Find where the given text appears and provide that cell's center as [x, y] coordinate. 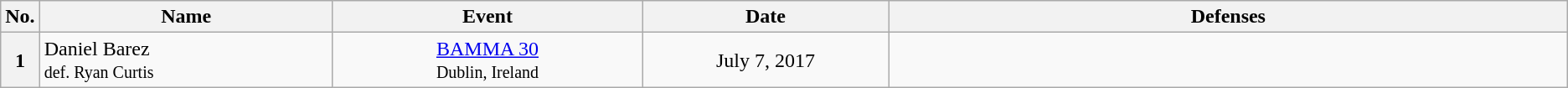
Date [766, 17]
Daniel Barezdef. Ryan Curtis [186, 60]
Event [487, 17]
BAMMA 30Dublin, Ireland [487, 60]
July 7, 2017 [766, 60]
Defenses [1228, 17]
No. [20, 17]
1 [20, 60]
Name [186, 17]
